For the text-containing cell, return its midpoint in (x, y) coordinate format. 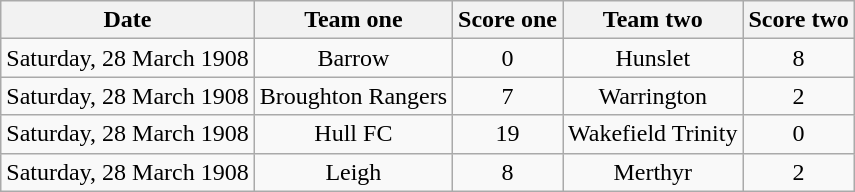
Score two (798, 20)
Team two (653, 20)
Broughton Rangers (353, 96)
Hunslet (653, 58)
Hull FC (353, 134)
Barrow (353, 58)
Warrington (653, 96)
19 (508, 134)
Wakefield Trinity (653, 134)
Date (128, 20)
Team one (353, 20)
Merthyr (653, 172)
7 (508, 96)
Leigh (353, 172)
Score one (508, 20)
